Return (x, y) of the center of cell containing provided text 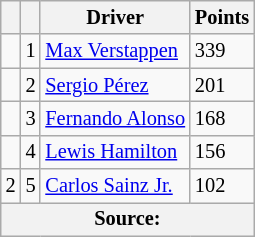
Fernando Alonso (115, 118)
102 (222, 186)
Lewis Hamilton (115, 152)
5 (31, 186)
Points (222, 17)
Max Verstappen (115, 51)
1 (31, 51)
339 (222, 51)
Sergio Pérez (115, 85)
156 (222, 152)
Driver (115, 17)
3 (31, 118)
168 (222, 118)
4 (31, 152)
201 (222, 85)
Source: (128, 219)
Carlos Sainz Jr. (115, 186)
